Identify which cell holds the provided text, then report its [x, y] central coordinate. 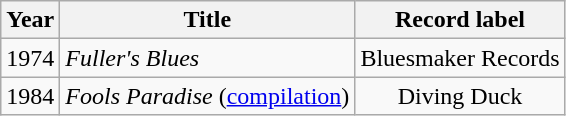
Diving Duck [460, 96]
1984 [30, 96]
Fuller's Blues [208, 58]
Fools Paradise (compilation) [208, 96]
Year [30, 20]
Record label [460, 20]
Title [208, 20]
Bluesmaker Records [460, 58]
1974 [30, 58]
